From the cell containing the given text, extract its center point as (X, Y) coordinate. 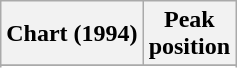
Chart (1994) (72, 34)
Peakposition (189, 34)
